Determine the (X, Y) coordinate at the center of the cell enclosing the given text.  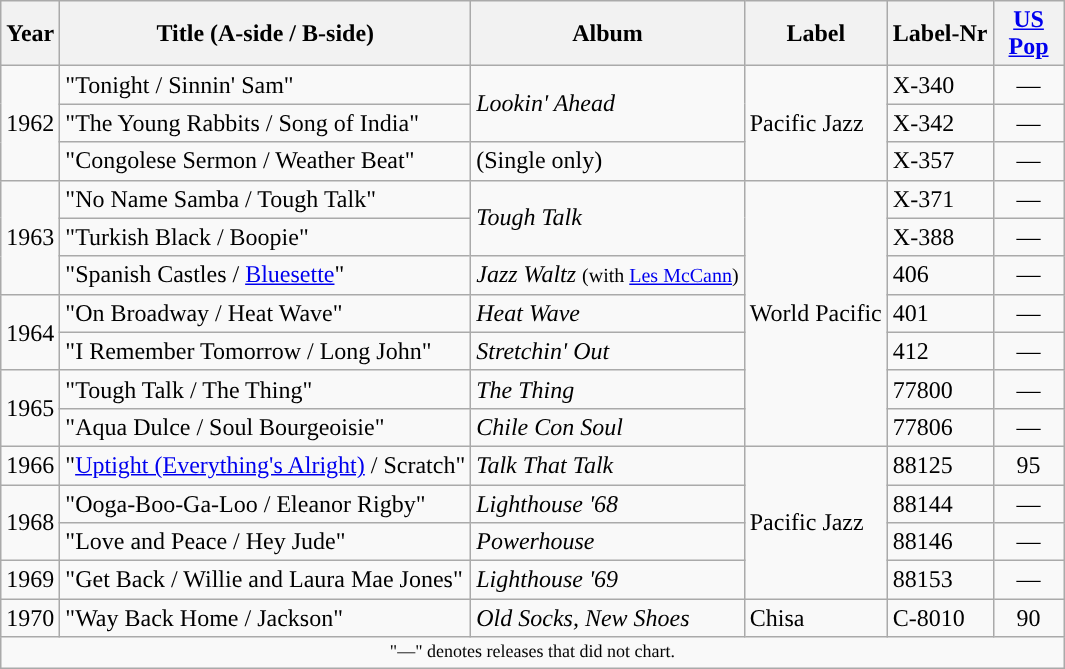
Lighthouse '69 (608, 580)
1969 (30, 580)
The Thing (608, 389)
Year (30, 34)
1970 (30, 618)
Lighthouse '68 (608, 503)
77800 (940, 389)
Old Socks, New Shoes (608, 618)
"Congolese Sermon / Weather Beat" (266, 161)
X-340 (940, 85)
"—" denotes releases that did not chart. (532, 652)
X-371 (940, 199)
X-342 (940, 123)
406 (940, 275)
1964 (30, 332)
95 (1028, 465)
Title (A-side / B-side) (266, 34)
"Tonight / Sinnin' Sam" (266, 85)
"Tough Talk / The Thing" (266, 389)
Stretchin' Out (608, 351)
"Love and Peace / Hey Jude" (266, 542)
Powerhouse (608, 542)
88144 (940, 503)
1966 (30, 465)
1968 (30, 522)
"No Name Samba / Tough Talk" (266, 199)
World Pacific (816, 313)
88153 (940, 580)
US Pop (1028, 34)
Jazz Waltz (with Les McCann) (608, 275)
1965 (30, 408)
412 (940, 351)
Tough Talk (608, 218)
88125 (940, 465)
"Uptight (Everything's Alright) / Scratch" (266, 465)
Chisa (816, 618)
C-8010 (940, 618)
Chile Con Soul (608, 427)
X-388 (940, 237)
88146 (940, 542)
"I Remember Tomorrow / Long John" (266, 351)
Lookin' Ahead (608, 104)
Talk That Talk (608, 465)
"On Broadway / Heat Wave" (266, 313)
90 (1028, 618)
Label-Nr (940, 34)
1962 (30, 123)
"Turkish Black / Boopie" (266, 237)
Heat Wave (608, 313)
"Aqua Dulce / Soul Bourgeoisie" (266, 427)
(Single only) (608, 161)
1963 (30, 237)
"The Young Rabbits / Song of India" (266, 123)
Album (608, 34)
Label (816, 34)
X-357 (940, 161)
"Ooga-Boo-Ga-Loo / Eleanor Rigby" (266, 503)
"Spanish Castles / Bluesette" (266, 275)
401 (940, 313)
"Get Back / Willie and Laura Mae Jones" (266, 580)
77806 (940, 427)
"Way Back Home / Jackson" (266, 618)
